Search for the cell housing the specified text and yield its [X, Y] center coordinate. 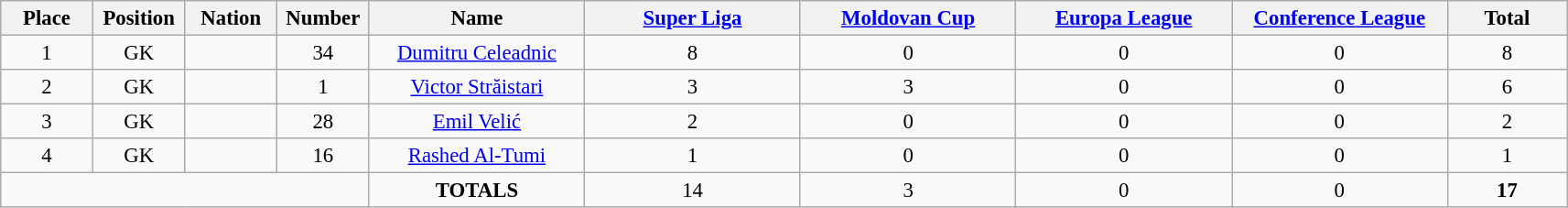
Emil Velić [477, 122]
Rashed Al-Tumi [477, 156]
Moldovan Cup [908, 18]
14 [693, 191]
34 [324, 53]
Place [48, 18]
28 [324, 122]
Victor Străistari [477, 87]
17 [1507, 191]
6 [1507, 87]
Europa League [1124, 18]
Super Liga [693, 18]
Name [477, 18]
Position [139, 18]
Conference League [1340, 18]
Number [324, 18]
Nation [231, 18]
Dumitru Celeadnic [477, 53]
Total [1507, 18]
TOTALS [477, 191]
4 [48, 156]
16 [324, 156]
